For the text-containing cell, return its midpoint in (X, Y) coordinate format. 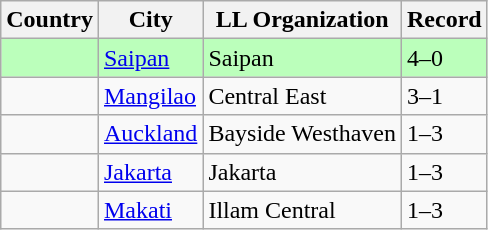
Central East (302, 96)
3–1 (445, 96)
Bayside Westhaven (302, 134)
Country (50, 20)
4–0 (445, 58)
Mangilao (150, 96)
Makati (150, 210)
LL Organization (302, 20)
City (150, 20)
Auckland (150, 134)
Illam Central (302, 210)
Record (445, 20)
